Locate the cell with the specified text and output its [x, y] center coordinate. 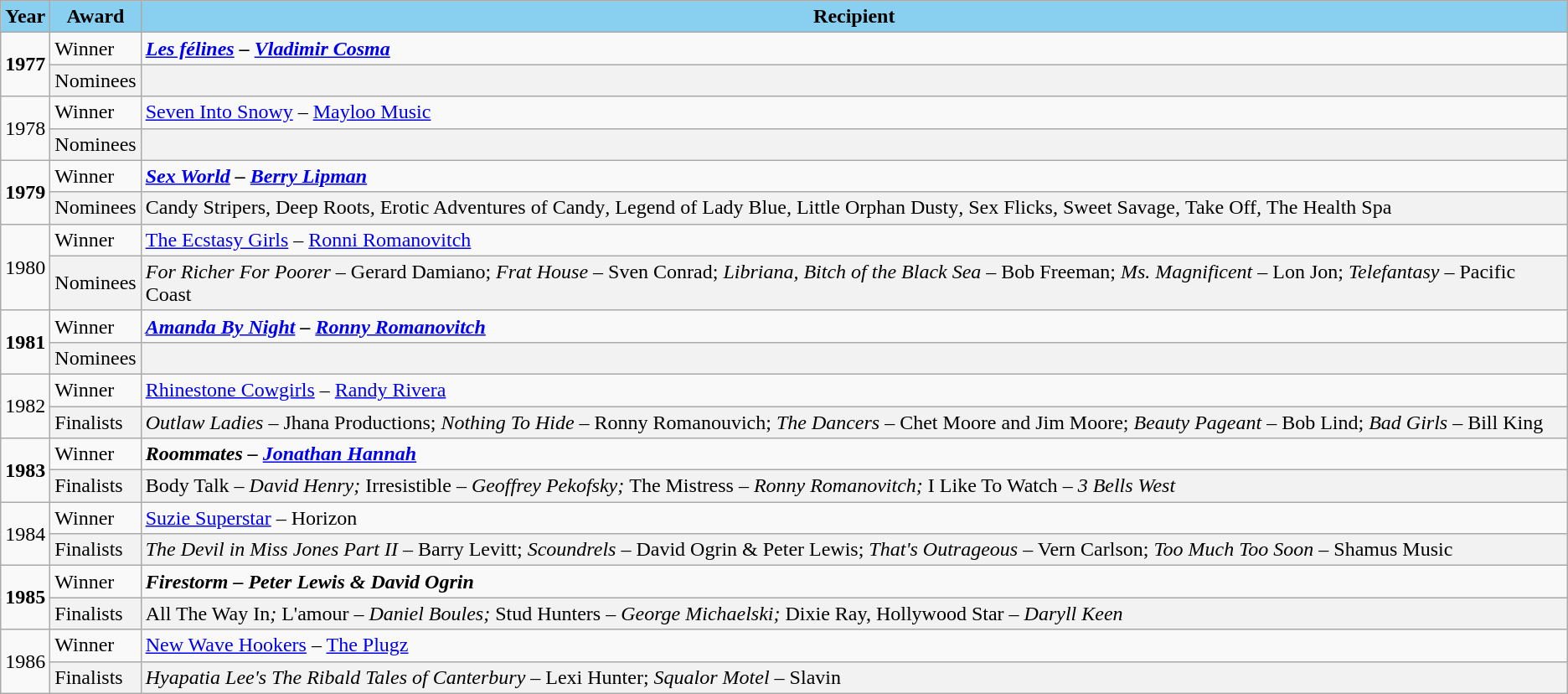
Seven Into Snowy – Mayloo Music [854, 112]
1979 [25, 192]
Sex World – Berry Lipman [854, 176]
Roommates – Jonathan Hannah [854, 454]
Candy Stripers, Deep Roots, Erotic Adventures of Candy, Legend of Lady Blue, Little Orphan Dusty, Sex Flicks, Sweet Savage, Take Off, The Health Spa [854, 208]
Body Talk – David Henry; Irresistible – Geoffrey Pekofsky; The Mistress – Ronny Romanovitch; I Like To Watch – 3 Bells West [854, 486]
The Ecstasy Girls – Ronni Romanovitch [854, 240]
Award [95, 17]
Suzie Superstar – Horizon [854, 518]
Rhinestone Cowgirls – Randy Rivera [854, 390]
Recipient [854, 17]
1978 [25, 128]
Hyapatia Lee's The Ribald Tales of Canterbury – Lexi Hunter; Squalor Motel – Slavin [854, 677]
All The Way In; L'amour – Daniel Boules; Stud Hunters – George Michaelski; Dixie Ray, Hollywood Star – Daryll Keen [854, 614]
1982 [25, 406]
Firestorm – Peter Lewis & David Ogrin [854, 582]
1984 [25, 534]
1986 [25, 661]
1980 [25, 267]
Les félines – Vladimir Cosma [854, 49]
1981 [25, 342]
New Wave Hookers – The Plugz [854, 645]
1983 [25, 470]
1985 [25, 598]
Amanda By Night – Ronny Romanovitch [854, 326]
1977 [25, 65]
Year [25, 17]
